From the cell containing the given text, extract its center point as [X, Y] coordinate. 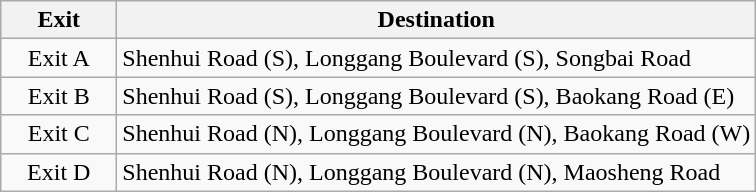
Shenhui Road (S), Longgang Boulevard (S), Songbai Road [436, 58]
Exit A [59, 58]
Shenhui Road (S), Longgang Boulevard (S), Baokang Road (E) [436, 96]
Exit [59, 20]
Exit C [59, 134]
Shenhui Road (N), Longgang Boulevard (N), Maosheng Road [436, 172]
Shenhui Road (N), Longgang Boulevard (N), Baokang Road (W) [436, 134]
Destination [436, 20]
Exit B [59, 96]
Exit D [59, 172]
